Pinpoint the cell where the given text exists, returning its (X, Y) midpoint coordinate. 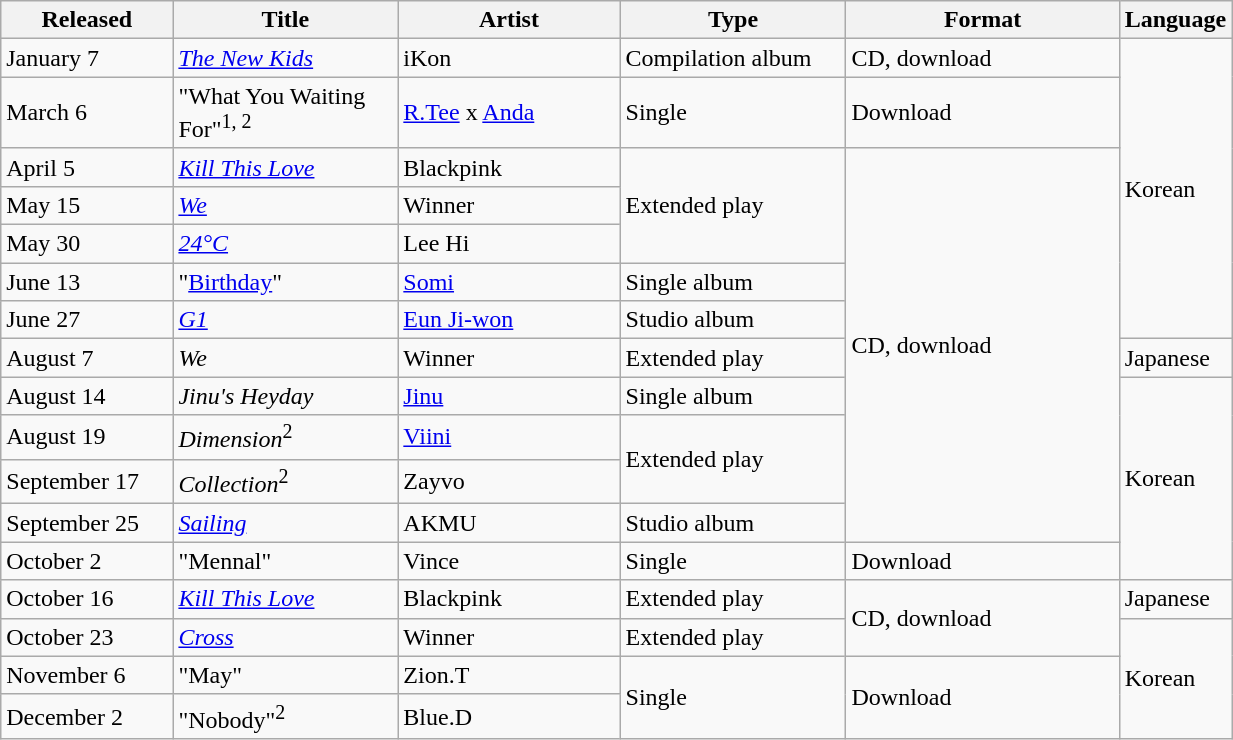
Lee Hi (509, 244)
Title (286, 20)
"Nobody"2 (286, 716)
Somi (509, 282)
Compilation album (733, 58)
Language (1175, 20)
Format (982, 20)
Released (87, 20)
Viini (509, 438)
"Mennal" (286, 561)
October 16 (87, 599)
R.Tee x Anda (509, 113)
Blue.D (509, 716)
Artist (509, 20)
Eun Ji-won (509, 320)
The New Kids (286, 58)
August 14 (87, 396)
May 30 (87, 244)
AKMU (509, 523)
August 7 (87, 358)
September 25 (87, 523)
October 23 (87, 637)
Jinu's Heyday (286, 396)
September 17 (87, 482)
August 19 (87, 438)
Zayvo (509, 482)
October 2 (87, 561)
June 27 (87, 320)
January 7 (87, 58)
Dimension2 (286, 438)
Cross (286, 637)
Collection2 (286, 482)
iKon (509, 58)
Vince (509, 561)
November 6 (87, 675)
April 5 (87, 167)
Jinu (509, 396)
"Birthday" (286, 282)
24°C (286, 244)
Sailing (286, 523)
March 6 (87, 113)
Type (733, 20)
May 15 (87, 205)
"What You Waiting For"1, 2 (286, 113)
G1 (286, 320)
Zion.T (509, 675)
June 13 (87, 282)
"May" (286, 675)
December 2 (87, 716)
